Identify which cell holds the provided text, then report its [X, Y] central coordinate. 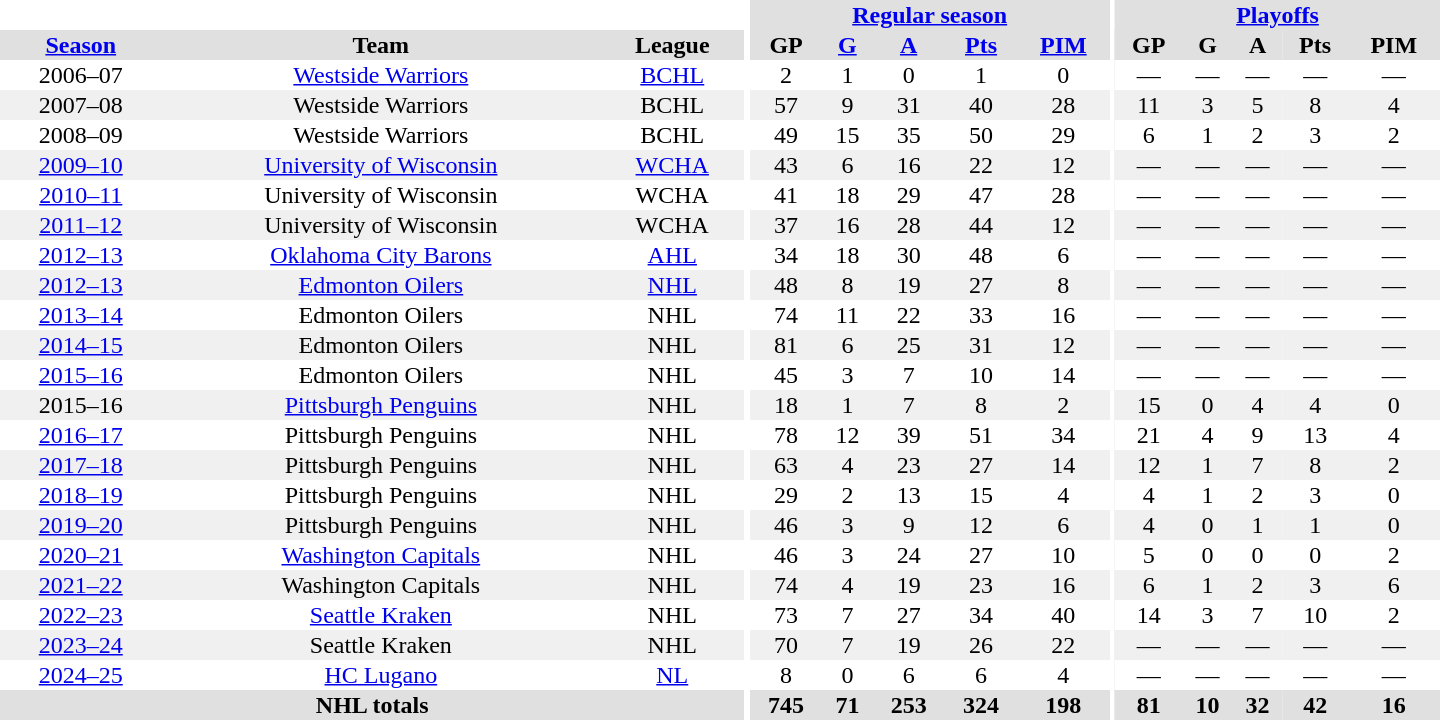
2023–24 [81, 645]
2016–17 [81, 435]
2020–21 [81, 555]
51 [981, 435]
2018–19 [81, 495]
2024–25 [81, 675]
2021–22 [81, 585]
253 [908, 705]
Playoffs [1278, 15]
44 [981, 225]
39 [908, 435]
70 [786, 645]
24 [908, 555]
AHL [672, 255]
25 [908, 345]
324 [981, 705]
2019–20 [81, 525]
198 [1063, 705]
League [672, 45]
45 [786, 375]
2014–15 [81, 345]
2007–08 [81, 105]
49 [786, 135]
Regular season [930, 15]
63 [786, 465]
2017–18 [81, 465]
35 [908, 135]
32 [1258, 705]
NHL totals [372, 705]
Team [382, 45]
57 [786, 105]
33 [981, 315]
26 [981, 645]
2006–07 [81, 75]
21 [1148, 435]
2010–11 [81, 195]
41 [786, 195]
2022–23 [81, 615]
Oklahoma City Barons [382, 255]
HC Lugano [382, 675]
50 [981, 135]
Season [81, 45]
2013–14 [81, 315]
37 [786, 225]
73 [786, 615]
2011–12 [81, 225]
43 [786, 165]
30 [908, 255]
78 [786, 435]
NL [672, 675]
2009–10 [81, 165]
2008–09 [81, 135]
71 [847, 705]
47 [981, 195]
42 [1316, 705]
745 [786, 705]
